Provide the (X, Y) coordinate of the cell's center where the given text is located.  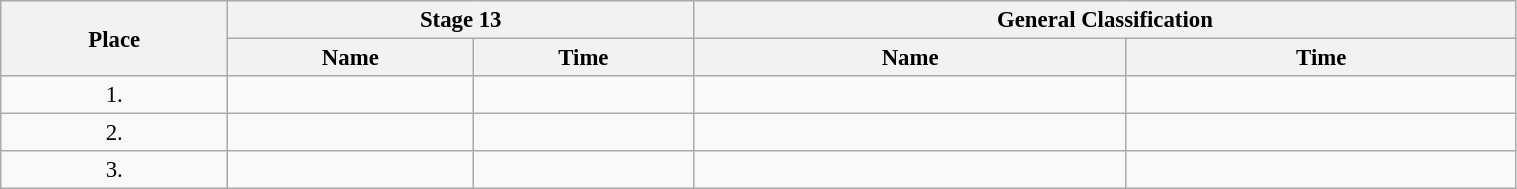
1. (114, 95)
General Classification (1105, 20)
Stage 13 (461, 20)
Place (114, 38)
2. (114, 133)
3. (114, 170)
